Locate the cell with the specified text and output its [X, Y] center coordinate. 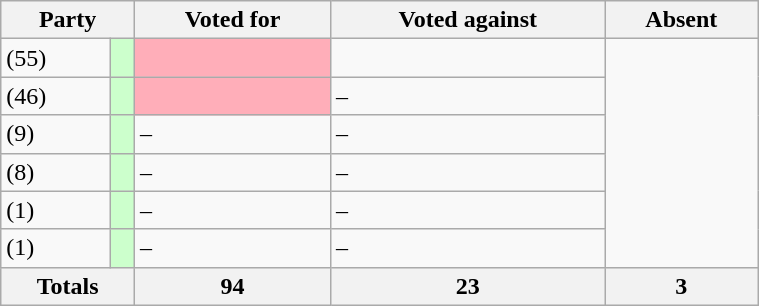
Party [68, 20]
3 [682, 286]
(55) [56, 58]
(9) [56, 134]
23 [468, 286]
(46) [56, 96]
94 [232, 286]
(8) [56, 172]
Absent [682, 20]
Voted against [468, 20]
Voted for [232, 20]
Totals [68, 286]
